Detect which cell encompasses the target text, then output its (x, y) center coordinate. 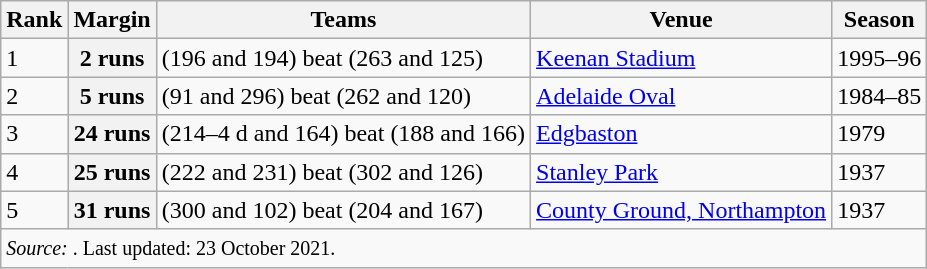
Source: . Last updated: 23 October 2021. (464, 248)
(196 and 194) beat (263 and 125) (343, 58)
Stanley Park (682, 172)
(300 and 102) beat (204 and 167) (343, 210)
4 (34, 172)
24 runs (112, 134)
5 (34, 210)
(91 and 296) beat (262 and 120) (343, 96)
1979 (880, 134)
2 runs (112, 58)
2 (34, 96)
25 runs (112, 172)
1 (34, 58)
1995–96 (880, 58)
31 runs (112, 210)
5 runs (112, 96)
Adelaide Oval (682, 96)
(222 and 231) beat (302 and 126) (343, 172)
Rank (34, 20)
1984–85 (880, 96)
(214–4 d and 164) beat (188 and 166) (343, 134)
Venue (682, 20)
Keenan Stadium (682, 58)
3 (34, 134)
Season (880, 20)
County Ground, Northampton (682, 210)
Edgbaston (682, 134)
Margin (112, 20)
Teams (343, 20)
